Identify which cell holds the provided text, then report its [X, Y] central coordinate. 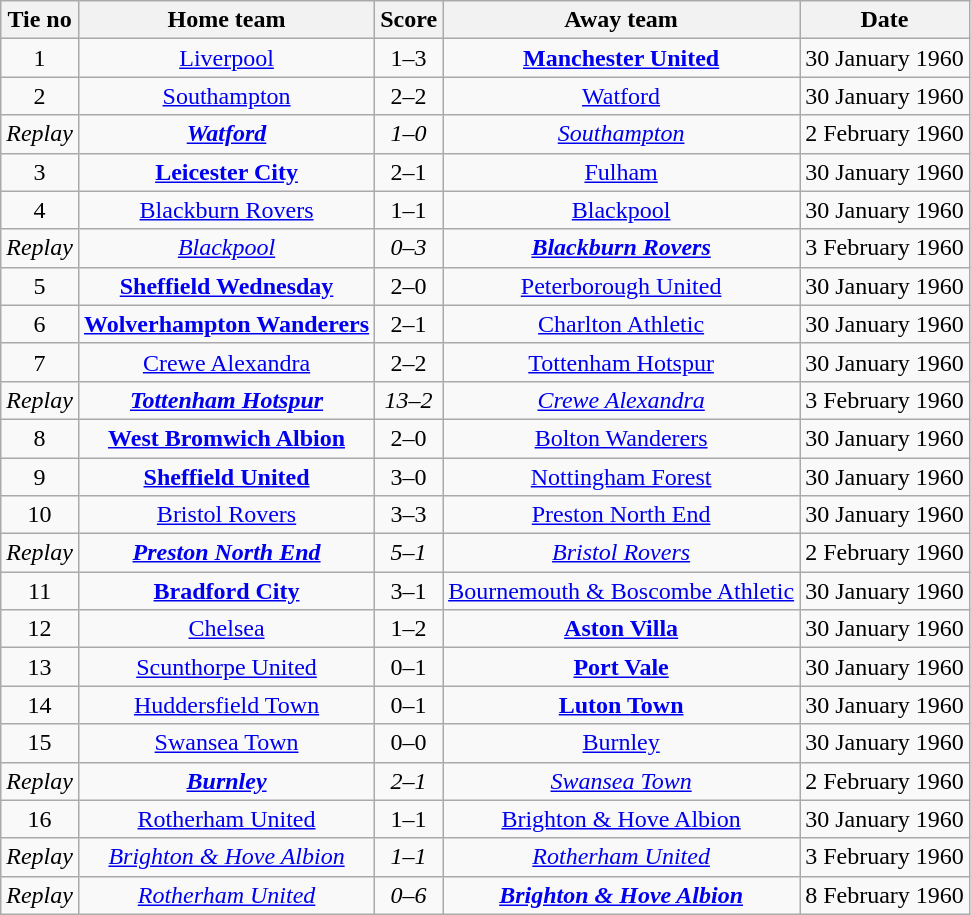
Bradford City [226, 591]
15 [40, 743]
5–1 [409, 553]
8 [40, 438]
Manchester United [622, 58]
Huddersfield Town [226, 705]
2 [40, 96]
Peterborough United [622, 286]
3–3 [409, 515]
Sheffield United [226, 477]
12 [40, 629]
Scunthorpe United [226, 667]
4 [40, 210]
Sheffield Wednesday [226, 286]
Aston Villa [622, 629]
1 [40, 58]
6 [40, 324]
11 [40, 591]
Away team [622, 20]
Leicester City [226, 172]
5 [40, 286]
1–3 [409, 58]
West Bromwich Albion [226, 438]
Bournemouth & Boscombe Athletic [622, 591]
Date [885, 20]
8 February 1960 [885, 895]
1–2 [409, 629]
Home team [226, 20]
Chelsea [226, 629]
Charlton Athletic [622, 324]
13–2 [409, 400]
13 [40, 667]
Liverpool [226, 58]
Fulham [622, 172]
9 [40, 477]
Port Vale [622, 667]
Luton Town [622, 705]
0–0 [409, 743]
0–6 [409, 895]
14 [40, 705]
16 [40, 819]
10 [40, 515]
Bolton Wanderers [622, 438]
3–1 [409, 591]
0–3 [409, 248]
7 [40, 362]
3–0 [409, 477]
Tie no [40, 20]
Nottingham Forest [622, 477]
Wolverhampton Wanderers [226, 324]
1–0 [409, 134]
Score [409, 20]
3 [40, 172]
